Determine the (X, Y) coordinate at the center of the cell enclosing the given text.  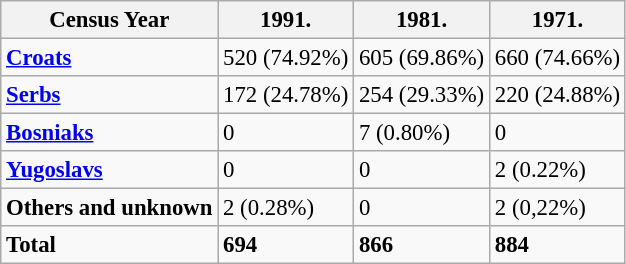
2 (0.28%) (286, 208)
694 (286, 245)
866 (422, 245)
Others and unknown (110, 208)
2 (0,22%) (558, 208)
660 (74.66%) (558, 58)
Bosniaks (110, 133)
520 (74.92%) (286, 58)
Yugoslavs (110, 170)
1981. (422, 20)
172 (24.78%) (286, 95)
220 (24.88%) (558, 95)
605 (69.86%) (422, 58)
884 (558, 245)
1991. (286, 20)
Croats (110, 58)
Census Year (110, 20)
1971. (558, 20)
7 (0.80%) (422, 133)
Total (110, 245)
254 (29.33%) (422, 95)
2 (0.22%) (558, 170)
Serbs (110, 95)
